Search for the cell housing the specified text and yield its [x, y] center coordinate. 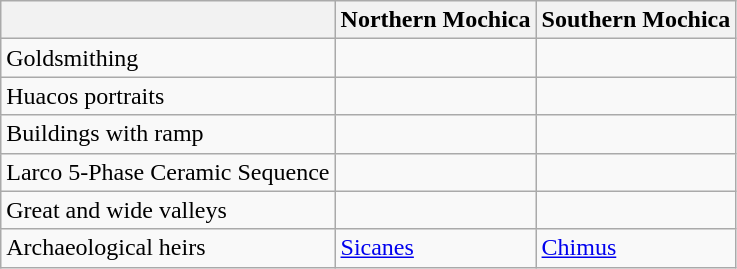
Buildings with ramp [168, 134]
Chimus [636, 248]
Huacos portraits [168, 96]
Goldsmithing [168, 58]
Great and wide valleys [168, 210]
Northern Mochica [436, 20]
Larco 5-Phase Ceramic Sequence [168, 172]
Southern Mochica [636, 20]
Sicanes [436, 248]
Archaeological heirs [168, 248]
